Output the (X, Y) coordinate of the center of the cell containing the given text.  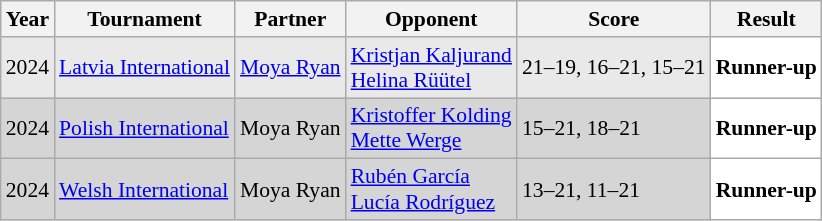
Kristjan Kaljurand Helina Rüütel (432, 68)
Score (614, 19)
Polish International (144, 128)
Welsh International (144, 190)
Rubén García Lucía Rodríguez (432, 190)
21–19, 16–21, 15–21 (614, 68)
15–21, 18–21 (614, 128)
Opponent (432, 19)
Year (28, 19)
Tournament (144, 19)
Latvia International (144, 68)
Result (766, 19)
13–21, 11–21 (614, 190)
Partner (290, 19)
Kristoffer Kolding Mette Werge (432, 128)
